Return the [x, y] coordinate for the center point of the cell that contains the specified text.  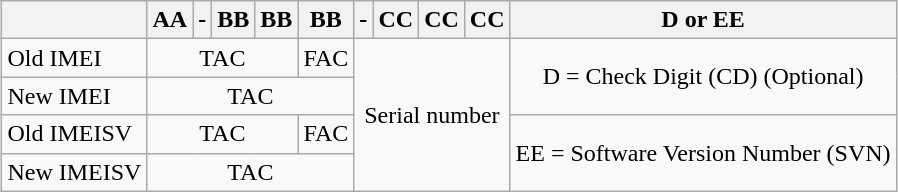
Old IMEISV [74, 134]
EE = Software Version Number (SVN) [703, 153]
Old IMEI [74, 58]
D or EE [703, 20]
D = Check Digit (CD) (Optional) [703, 77]
New IMEI [74, 96]
Serial number [432, 115]
AA [170, 20]
New IMEISV [74, 172]
